Output the [X, Y] coordinate of the center of the cell containing the given text.  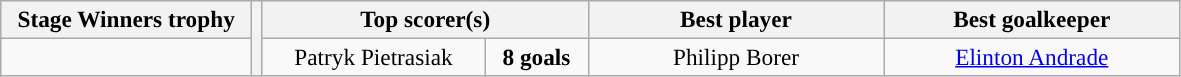
Stage Winners trophy [126, 19]
8 goals [536, 57]
Patryk Pietrasiak [373, 57]
Elinton Andrade [1032, 57]
Top scorer(s) [425, 19]
Best player [736, 19]
Philipp Borer [736, 57]
Best goalkeeper [1032, 19]
